From the cell containing the given text, extract its center point as (x, y) coordinate. 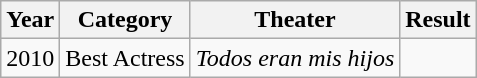
2010 (30, 58)
Theater (295, 20)
Todos eran mis hijos (295, 58)
Result (438, 20)
Best Actress (125, 58)
Year (30, 20)
Category (125, 20)
